From the cell containing the given text, extract its center point as (x, y) coordinate. 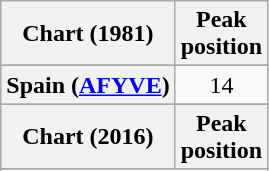
Chart (1981) (88, 34)
Chart (2016) (88, 136)
Spain (AFYVE) (88, 85)
14 (221, 85)
